For the text-containing cell, return its midpoint in (X, Y) coordinate format. 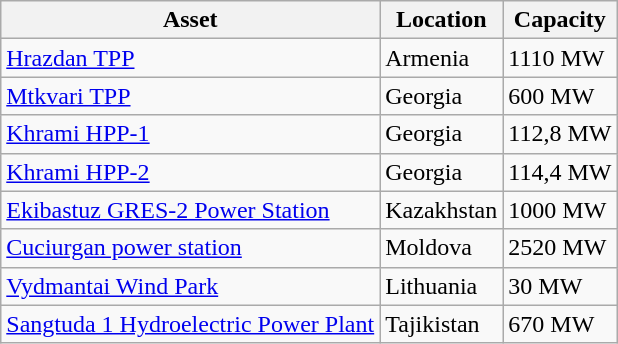
Khrami HPP-2 (190, 172)
Hrazdan TPP (190, 58)
114,4 MW (560, 172)
Kazakhstan (442, 210)
1110 MW (560, 58)
Ekibastuz GRES-2 Power Station (190, 210)
670 MW (560, 324)
Mtkvari TPP (190, 96)
Tajikistan (442, 324)
Cuciurgan power station (190, 248)
30 MW (560, 286)
112,8 MW (560, 134)
Sangtuda 1 Hydroelectric Power Plant (190, 324)
Capacity (560, 20)
1000 MW (560, 210)
Lithuania (442, 286)
Moldova (442, 248)
600 MW (560, 96)
Location (442, 20)
2520 MW (560, 248)
Vydmantai Wind Park (190, 286)
Asset (190, 20)
Armenia (442, 58)
Khrami HPP-1 (190, 134)
